Output the (x, y) coordinate of the center of the cell containing the given text.  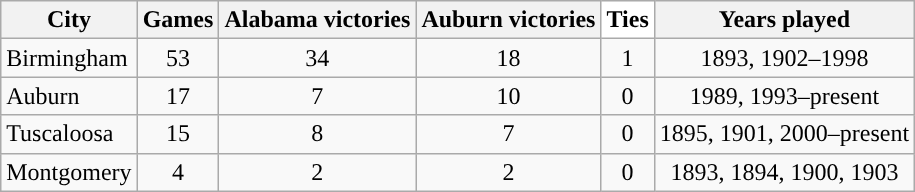
Auburn (69, 96)
Auburn victories (508, 20)
City (69, 20)
4 (178, 172)
17 (178, 96)
Alabama victories (318, 20)
Years played (784, 20)
Montgomery (69, 172)
1 (628, 58)
10 (508, 96)
Games (178, 20)
34 (318, 58)
15 (178, 134)
Birmingham (69, 58)
53 (178, 58)
1895, 1901, 2000–present (784, 134)
Tuscaloosa (69, 134)
1893, 1902–1998 (784, 58)
1989, 1993–present (784, 96)
Ties (628, 20)
1893, 1894, 1900, 1903 (784, 172)
18 (508, 58)
8 (318, 134)
